Capture the cell that displays the provided text and extract its [X, Y] central coordinate. 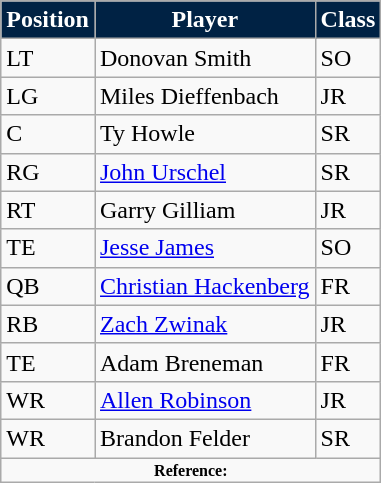
Miles Dieffenbach [204, 96]
Allen Robinson [204, 400]
Position [48, 20]
Brandon Felder [204, 438]
C [48, 134]
Zach Zwinak [204, 324]
LG [48, 96]
Jesse James [204, 248]
RB [48, 324]
LT [48, 58]
Reference: [191, 470]
RG [48, 172]
Christian Hackenberg [204, 286]
QB [48, 286]
John Urschel [204, 172]
RT [48, 210]
Adam Breneman [204, 362]
Donovan Smith [204, 58]
Class [348, 20]
Player [204, 20]
Garry Gilliam [204, 210]
Ty Howle [204, 134]
